Return the [X, Y] coordinate for the center point of the cell that contains the specified text.  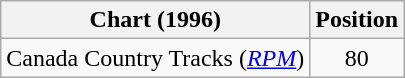
80 [357, 58]
Canada Country Tracks (RPM) [156, 58]
Position [357, 20]
Chart (1996) [156, 20]
